For the text-containing cell, return its midpoint in (x, y) coordinate format. 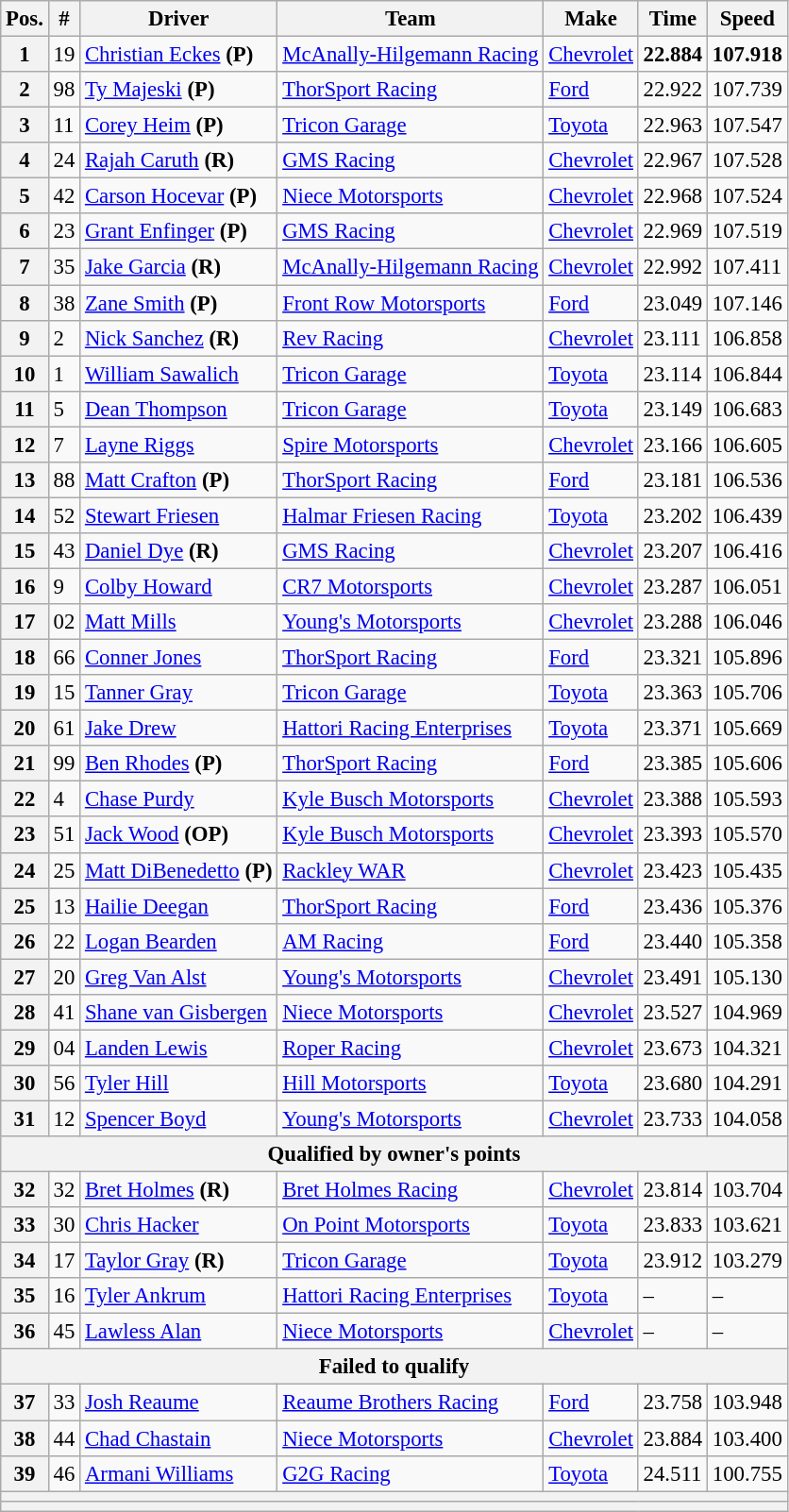
104.969 (747, 1013)
106.416 (747, 551)
23.833 (672, 1225)
G2G Racing (411, 1473)
Matt Mills (179, 622)
23.181 (672, 480)
107.524 (747, 196)
23.814 (672, 1190)
22.992 (672, 267)
Matt DiBenedetto (P) (179, 870)
51 (64, 835)
100.755 (747, 1473)
Rajah Caruth (R) (179, 160)
39 (25, 1473)
Tanner Gray (179, 693)
Lawless Alan (179, 1332)
52 (64, 515)
# (64, 19)
Corey Heim (P) (179, 126)
Jake Garcia (R) (179, 267)
22.968 (672, 196)
Pos. (25, 19)
Matt Crafton (P) (179, 480)
Jack Wood (OP) (179, 835)
On Point Motorsports (411, 1225)
Logan Bearden (179, 941)
3 (25, 126)
23.436 (672, 906)
23.673 (672, 1048)
106.046 (747, 622)
23.149 (672, 409)
Ben Rhodes (P) (179, 764)
Failed to qualify (394, 1368)
66 (64, 658)
Colby Howard (179, 586)
23.393 (672, 835)
104.321 (747, 1048)
Hailie Deegan (179, 906)
106.605 (747, 445)
44 (64, 1438)
42 (64, 196)
107.528 (747, 160)
23.166 (672, 445)
8 (25, 303)
Chase Purdy (179, 799)
Qualified by owner's points (394, 1154)
William Sawalich (179, 374)
98 (64, 90)
Bret Holmes (R) (179, 1190)
Rackley WAR (411, 870)
Chris Hacker (179, 1225)
Taylor Gray (R) (179, 1261)
Conner Jones (179, 658)
23.385 (672, 764)
Josh Reaume (179, 1403)
106.858 (747, 338)
88 (64, 480)
22.884 (672, 55)
Reaume Brothers Racing (411, 1403)
23.884 (672, 1438)
23.288 (672, 622)
45 (64, 1332)
Stewart Friesen (179, 515)
14 (25, 515)
36 (25, 1332)
Team (411, 19)
103.279 (747, 1261)
Landen Lewis (179, 1048)
Time (672, 19)
22.963 (672, 126)
106.439 (747, 515)
31 (25, 1118)
43 (64, 551)
23.363 (672, 693)
105.570 (747, 835)
105.130 (747, 977)
105.606 (747, 764)
23.388 (672, 799)
18 (25, 658)
Hill Motorsports (411, 1084)
21 (25, 764)
Rev Racing (411, 338)
23.287 (672, 586)
23.491 (672, 977)
Shane van Gisbergen (179, 1013)
10 (25, 374)
Nick Sanchez (R) (179, 338)
Dean Thompson (179, 409)
22.969 (672, 231)
23.321 (672, 658)
02 (64, 622)
23.440 (672, 941)
103.621 (747, 1225)
23.049 (672, 303)
Spire Motorsports (411, 445)
37 (25, 1403)
61 (64, 729)
107.519 (747, 231)
27 (25, 977)
Roper Racing (411, 1048)
23.111 (672, 338)
Zane Smith (P) (179, 303)
23.114 (672, 374)
Bret Holmes Racing (411, 1190)
107.739 (747, 90)
Spencer Boyd (179, 1118)
103.948 (747, 1403)
106.844 (747, 374)
23.207 (672, 551)
105.896 (747, 658)
104.291 (747, 1084)
CR7 Motorsports (411, 586)
46 (64, 1473)
23.371 (672, 729)
Make (591, 19)
107.547 (747, 126)
105.358 (747, 941)
24.511 (672, 1473)
99 (64, 764)
41 (64, 1013)
Tyler Ankrum (179, 1296)
Tyler Hill (179, 1084)
Daniel Dye (R) (179, 551)
28 (25, 1013)
Halmar Friesen Racing (411, 515)
22.967 (672, 160)
56 (64, 1084)
103.704 (747, 1190)
Carson Hocevar (P) (179, 196)
6 (25, 231)
106.051 (747, 586)
107.411 (747, 267)
Driver (179, 19)
26 (25, 941)
105.593 (747, 799)
107.918 (747, 55)
106.683 (747, 409)
Greg Van Alst (179, 977)
29 (25, 1048)
105.435 (747, 870)
105.376 (747, 906)
104.058 (747, 1118)
107.146 (747, 303)
AM Racing (411, 941)
23.758 (672, 1403)
23.527 (672, 1013)
23.423 (672, 870)
23.733 (672, 1118)
23.912 (672, 1261)
103.400 (747, 1438)
Front Row Motorsports (411, 303)
Speed (747, 19)
Layne Riggs (179, 445)
105.706 (747, 693)
Chad Chastain (179, 1438)
34 (25, 1261)
Grant Enfinger (P) (179, 231)
Armani Williams (179, 1473)
Jake Drew (179, 729)
106.536 (747, 480)
Christian Eckes (P) (179, 55)
22.922 (672, 90)
105.669 (747, 729)
23.202 (672, 515)
23.680 (672, 1084)
04 (64, 1048)
Ty Majeski (P) (179, 90)
